Return the (X, Y) coordinate for the center point of the cell that contains the specified text.  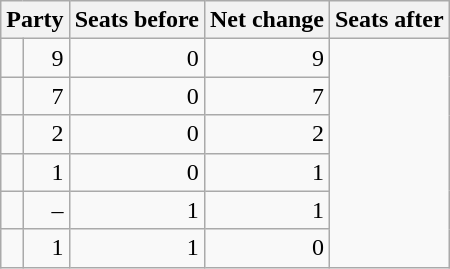
Net change (266, 20)
– (46, 210)
Seats before (136, 20)
Seats after (389, 20)
Party (35, 20)
